Detect which cell encompasses the target text, then output its (x, y) center coordinate. 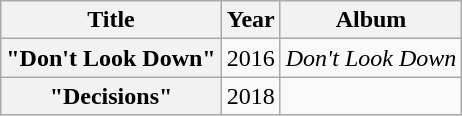
Year (250, 20)
Title (111, 20)
"Don't Look Down" (111, 58)
"Decisions" (111, 96)
2018 (250, 96)
Album (371, 20)
Don't Look Down (371, 58)
2016 (250, 58)
